Detect which cell encompasses the target text, then output its [x, y] center coordinate. 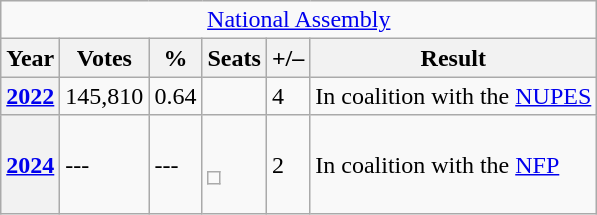
2 [288, 164]
% [176, 58]
2022 [30, 96]
4 [288, 96]
Result [454, 58]
In coalition with the NUPES [454, 96]
145,810 [104, 96]
National Assembly [299, 20]
+/– [288, 58]
2024 [30, 164]
Year [30, 58]
Votes [104, 58]
0.64 [176, 96]
In coalition with the NFP [454, 164]
Seats [234, 58]
